Scan for the cell matching the given text and deliver its [x, y] coordinate at center. 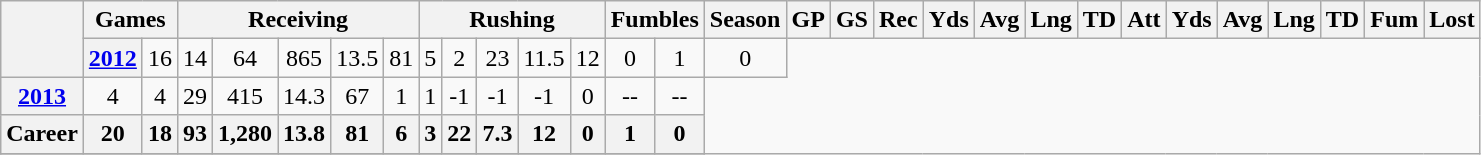
11.5 [544, 58]
3 [430, 134]
18 [160, 134]
22 [460, 134]
Season [745, 20]
67 [358, 96]
Fumbles [654, 20]
Rushing [512, 20]
2013 [42, 96]
13.5 [358, 58]
5 [430, 58]
64 [246, 58]
20 [112, 134]
Receiving [298, 20]
14 [194, 58]
865 [304, 58]
7.3 [498, 134]
415 [246, 96]
Rec [898, 20]
93 [194, 134]
13.8 [304, 134]
2012 [112, 58]
6 [402, 134]
2 [460, 58]
Career [42, 134]
GP [808, 20]
29 [194, 96]
16 [160, 58]
1,280 [246, 134]
Fum [1394, 20]
14.3 [304, 96]
GS [852, 20]
23 [498, 58]
Att [1144, 20]
Games [130, 20]
Lost [1452, 20]
